Capture the cell that displays the provided text and extract its [X, Y] central coordinate. 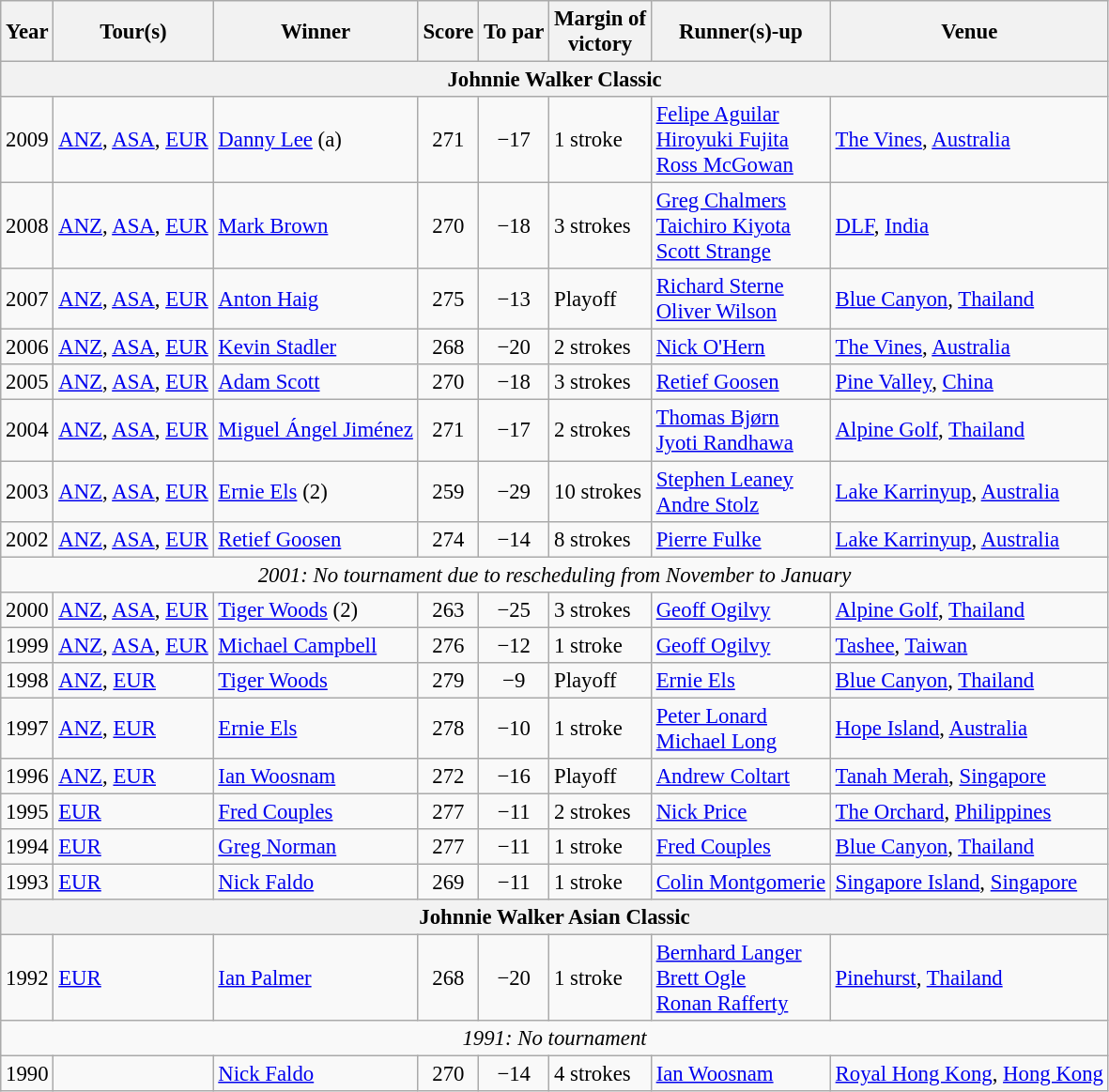
274 [449, 539]
Mark Brown [316, 226]
Tashee, Taiwan [969, 645]
Singapore Island, Singapore [969, 883]
2004 [27, 430]
−9 [515, 681]
1998 [27, 681]
Anton Haig [316, 299]
−25 [515, 609]
1996 [27, 777]
4 strokes [601, 1074]
Danny Lee (a) [316, 140]
Bernhard Langer Brett Ogle Ronan Rafferty [740, 978]
Venue [969, 32]
Ian Palmer [316, 978]
2005 [27, 382]
263 [449, 609]
2002 [27, 539]
Royal Hong Kong, Hong Kong [969, 1074]
276 [449, 645]
2001: No tournament due to rescheduling from November to January [555, 575]
Kevin Stadler [316, 347]
Pine Valley, China [969, 382]
Tiger Woods [316, 681]
2007 [27, 299]
DLF, India [969, 226]
Runner(s)-up [740, 32]
To par [515, 32]
Felipe Aguilar Hiroyuki Fujita Ross McGowan [740, 140]
8 strokes [601, 539]
2006 [27, 347]
2003 [27, 492]
1992 [27, 978]
275 [449, 299]
259 [449, 492]
Margin ofvictory [601, 32]
Richard Sterne Oliver Wilson [740, 299]
Stephen Leaney Andre Stolz [740, 492]
2008 [27, 226]
Nick Price [740, 811]
Miguel Ángel Jiménez [316, 430]
Johnnie Walker Asian Classic [555, 917]
Pinehurst, Thailand [969, 978]
1997 [27, 729]
1990 [27, 1074]
Year [27, 32]
1999 [27, 645]
Winner [316, 32]
269 [449, 883]
Michael Campbell [316, 645]
Tiger Woods (2) [316, 609]
Greg Norman [316, 847]
−16 [515, 777]
Pierre Fulke [740, 539]
Tour(s) [133, 32]
1994 [27, 847]
1991: No tournament [555, 1038]
278 [449, 729]
1995 [27, 811]
Nick O'Hern [740, 347]
Score [449, 32]
Greg Chalmers Taichiro Kiyota Scott Strange [740, 226]
279 [449, 681]
Colin Montgomerie [740, 883]
−13 [515, 299]
2000 [27, 609]
Ernie Els (2) [316, 492]
1993 [27, 883]
272 [449, 777]
Peter Lonard Michael Long [740, 729]
Tanah Merah, Singapore [969, 777]
−29 [515, 492]
10 strokes [601, 492]
−12 [515, 645]
−10 [515, 729]
Johnnie Walker Classic [555, 80]
2009 [27, 140]
Hope Island, Australia [969, 729]
Adam Scott [316, 382]
Andrew Coltart [740, 777]
Thomas Bjørn Jyoti Randhawa [740, 430]
The Orchard, Philippines [969, 811]
